Output the [x, y] coordinate of the center of the cell containing the given text.  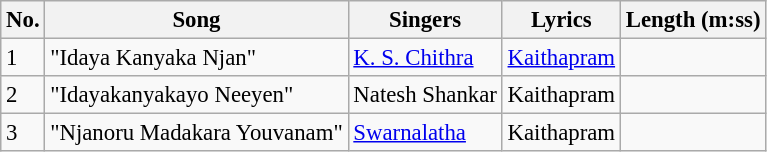
Natesh Shankar [425, 95]
3 [23, 133]
2 [23, 95]
Length (m:ss) [692, 20]
1 [23, 58]
"Idayakanyakayo Neeyen" [196, 95]
Song [196, 20]
K. S. Chithra [425, 58]
Swarnalatha [425, 133]
"Idaya Kanyaka Njan" [196, 58]
Lyrics [561, 20]
Singers [425, 20]
"Njanoru Madakara Youvanam" [196, 133]
No. [23, 20]
